Find where the given text appears and provide that cell's center as (X, Y) coordinate. 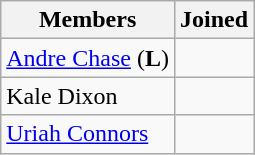
Joined (214, 20)
Kale Dixon (88, 96)
Andre Chase (L) (88, 58)
Uriah Connors (88, 134)
Members (88, 20)
